From the cell containing the given text, extract its center point as [X, Y] coordinate. 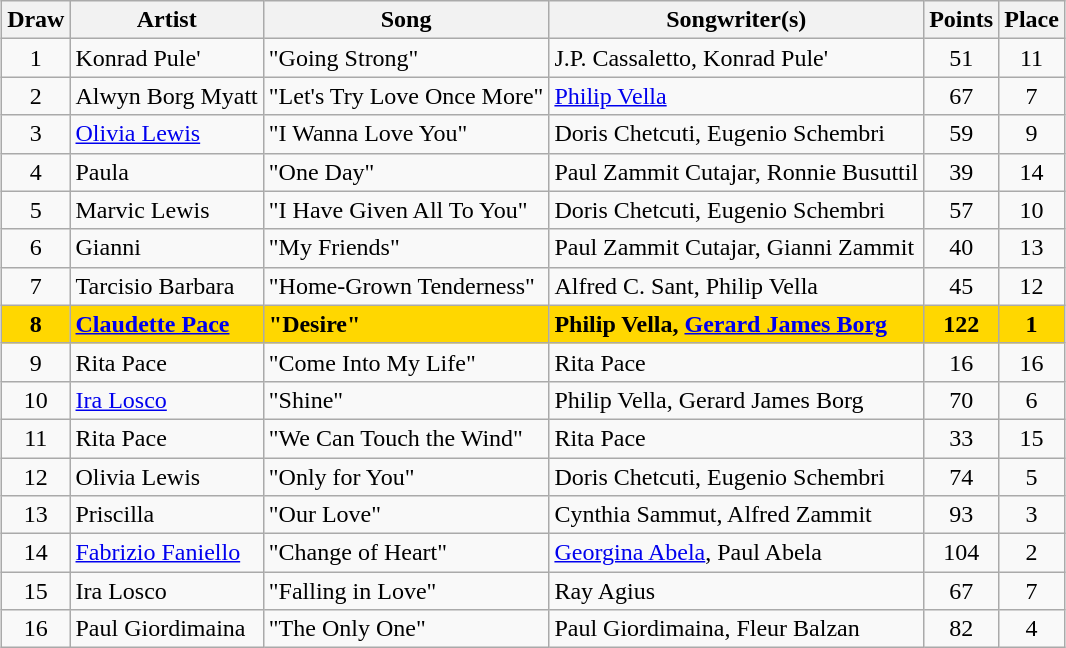
Georgina Abela, Paul Abela [736, 553]
"My Friends" [406, 248]
"Let's Try Love Once More" [406, 96]
"Falling in Love" [406, 591]
Philip Vella [736, 96]
70 [962, 400]
Paul Zammit Cutajar, Gianni Zammit [736, 248]
Alwyn Borg Myatt [166, 96]
Paul Zammit Cutajar, Ronnie Busuttil [736, 172]
82 [962, 629]
104 [962, 553]
Konrad Pule' [166, 58]
Artist [166, 20]
Song [406, 20]
33 [962, 438]
Priscilla [166, 515]
"I Have Given All To You" [406, 210]
122 [962, 324]
Tarcisio Barbara [166, 286]
40 [962, 248]
Draw [36, 20]
Songwriter(s) [736, 20]
Points [962, 20]
51 [962, 58]
"Our Love" [406, 515]
Paula [166, 172]
"Shine" [406, 400]
8 [36, 324]
"Home-Grown Tenderness" [406, 286]
Marvic Lewis [166, 210]
Cynthia Sammut, Alfred Zammit [736, 515]
74 [962, 477]
"I Wanna Love You" [406, 134]
Claudette Pace [166, 324]
Paul Giordimaina [166, 629]
57 [962, 210]
"One Day" [406, 172]
59 [962, 134]
"Change of Heart" [406, 553]
"Come Into My Life" [406, 362]
"Only for You" [406, 477]
Place [1032, 20]
45 [962, 286]
J.P. Cassaletto, Konrad Pule' [736, 58]
Gianni [166, 248]
"Desire" [406, 324]
93 [962, 515]
"We Can Touch the Wind" [406, 438]
Fabrizio Faniello [166, 553]
Ray Agius [736, 591]
"The Only One" [406, 629]
Paul Giordimaina, Fleur Balzan [736, 629]
"Going Strong" [406, 58]
39 [962, 172]
Alfred C. Sant, Philip Vella [736, 286]
